Identify which cell holds the provided text, then report its [x, y] central coordinate. 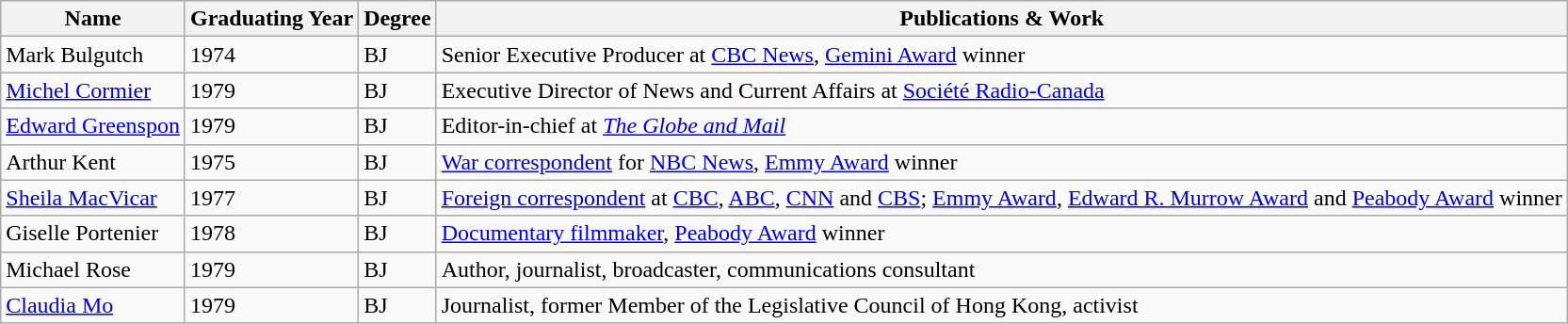
1975 [271, 162]
Degree [397, 19]
Edward Greenspon [93, 126]
War correspondent for NBC News, Emmy Award winner [1002, 162]
Claudia Mo [93, 305]
Name [93, 19]
Documentary filmmaker, Peabody Award winner [1002, 234]
Michel Cormier [93, 90]
Journalist, former Member of the Legislative Council of Hong Kong, activist [1002, 305]
Author, journalist, broadcaster, communications consultant [1002, 269]
Giselle Portenier [93, 234]
Foreign correspondent at CBC, ABC, CNN and CBS; Emmy Award, Edward R. Murrow Award and Peabody Award winner [1002, 198]
Executive Director of News and Current Affairs at Société Radio-Canada [1002, 90]
Graduating Year [271, 19]
1978 [271, 234]
Arthur Kent [93, 162]
Editor-in-chief at The Globe and Mail [1002, 126]
Michael Rose [93, 269]
Sheila MacVicar [93, 198]
Senior Executive Producer at CBC News, Gemini Award winner [1002, 55]
1974 [271, 55]
Mark Bulgutch [93, 55]
1977 [271, 198]
Publications & Work [1002, 19]
